Output the [X, Y] coordinate of the center of the cell containing the given text.  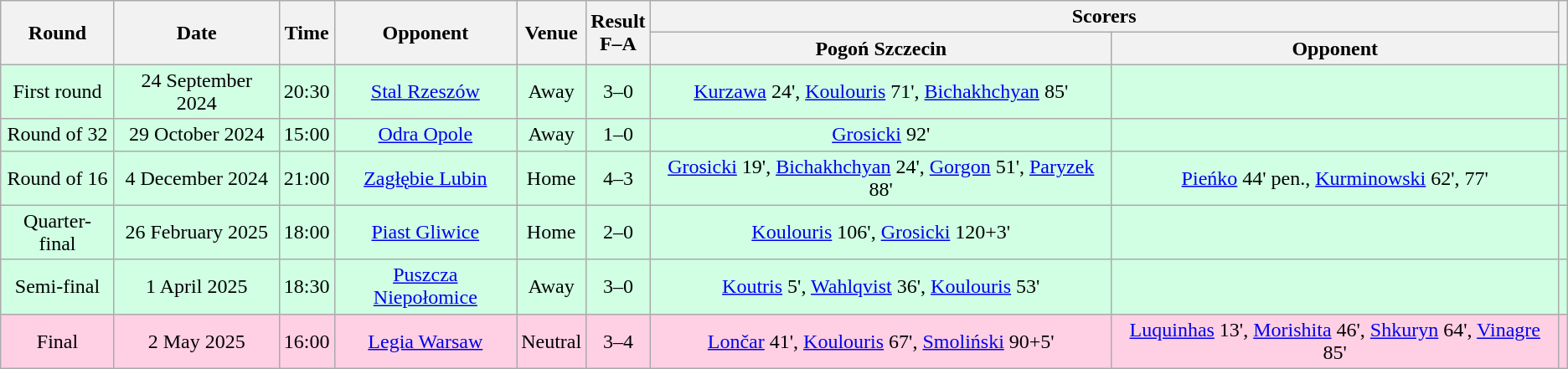
16:00 [307, 341]
Grosicki 92' [881, 135]
18:30 [307, 286]
Time [307, 33]
Round [57, 33]
2–0 [618, 233]
24 September 2024 [196, 92]
Venue [551, 33]
Odra Opole [426, 135]
20:30 [307, 92]
Final [57, 341]
Round of 16 [57, 177]
First round [57, 92]
Lončar 41', Koulouris 67', Smoliński 90+5' [881, 341]
Puszcza Niepołomice [426, 286]
21:00 [307, 177]
15:00 [307, 135]
Scorers [1104, 17]
26 February 2025 [196, 233]
Luquinhas 13', Morishita 46', Shkuryn 64', Vinagre 85' [1335, 341]
Grosicki 19', Bichakhchyan 24', Gorgon 51', Paryzek 88' [881, 177]
4 December 2024 [196, 177]
Legia Warsaw [426, 341]
Neutral [551, 341]
Date [196, 33]
29 October 2024 [196, 135]
Semi-final [57, 286]
Pieńko 44' pen., Kurminowski 62', 77' [1335, 177]
Kurzawa 24', Koulouris 71', Bichakhchyan 85' [881, 92]
1 April 2025 [196, 286]
Stal Rzeszów [426, 92]
Round of 32 [57, 135]
4–3 [618, 177]
Zagłębie Lubin [426, 177]
Koutris 5', Wahlqvist 36', Koulouris 53' [881, 286]
1–0 [618, 135]
Koulouris 106', Grosicki 120+3' [881, 233]
18:00 [307, 233]
Quarter-final [57, 233]
Pogoń Szczecin [881, 49]
ResultF–A [618, 33]
2 May 2025 [196, 341]
3–4 [618, 341]
Piast Gliwice [426, 233]
